For the text-containing cell, return its midpoint in [x, y] coordinate format. 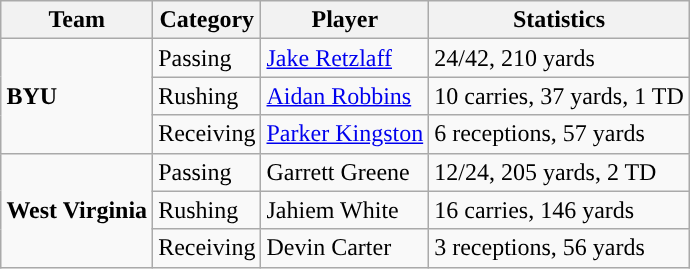
Aidan Robbins [345, 96]
BYU [77, 96]
12/24, 205 yards, 2 TD [560, 172]
24/42, 210 yards [560, 58]
Parker Kingston [345, 134]
3 receptions, 56 yards [560, 248]
Player [345, 20]
West Virginia [77, 210]
Devin Carter [345, 248]
Jahiem White [345, 210]
10 carries, 37 yards, 1 TD [560, 96]
16 carries, 146 yards [560, 210]
Garrett Greene [345, 172]
Statistics [560, 20]
6 receptions, 57 yards [560, 134]
Category [207, 20]
Team [77, 20]
Jake Retzlaff [345, 58]
